Identify which cell holds the provided text, then report its [X, Y] central coordinate. 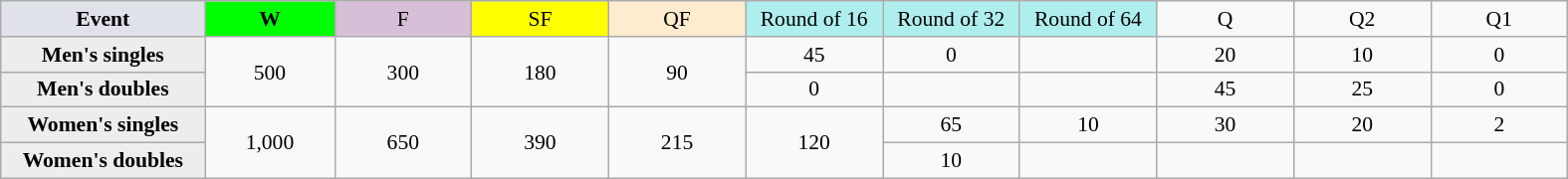
2 [1499, 125]
90 [677, 72]
180 [541, 72]
Women's doubles [104, 161]
F [403, 19]
Round of 32 [951, 19]
390 [541, 143]
QF [677, 19]
500 [270, 72]
120 [814, 143]
650 [403, 143]
Men's singles [104, 55]
30 [1226, 125]
1,000 [270, 143]
65 [951, 125]
Q2 [1362, 19]
Men's doubles [104, 89]
Round of 16 [814, 19]
215 [677, 143]
25 [1362, 89]
SF [541, 19]
Event [104, 19]
Q [1226, 19]
Q1 [1499, 19]
Round of 64 [1088, 19]
300 [403, 72]
W [270, 19]
Women's singles [104, 125]
